Search for the cell housing the specified text and yield its (X, Y) center coordinate. 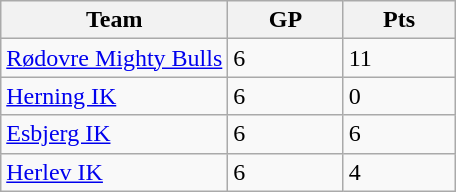
Rødovre Mighty Bulls (114, 58)
Esbjerg IK (114, 134)
Pts (399, 20)
Herning IK (114, 96)
4 (399, 172)
11 (399, 58)
0 (399, 96)
GP (286, 20)
Herlev IK (114, 172)
Team (114, 20)
